Extract the [X, Y] coordinate from the center of the cell holding the provided text.  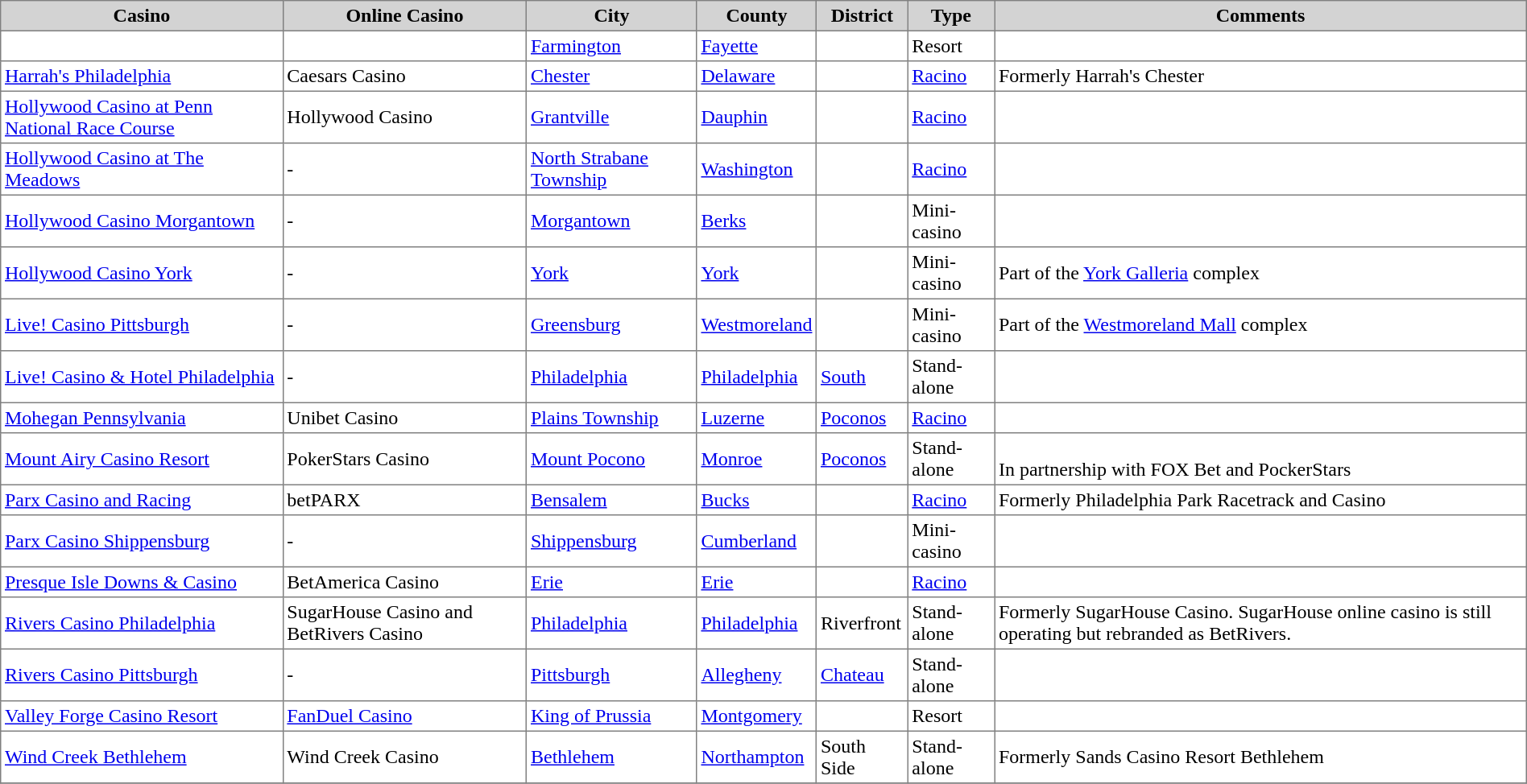
Delaware [757, 76]
Presque Isle Downs & Casino [142, 582]
Rivers Casino Philadelphia [142, 623]
Valley Forge Casino Resort [142, 716]
Caesars Casino [404, 76]
Live! Casino & Hotel Philadelphia [142, 377]
Part of the Westmoreland Mall complex [1261, 324]
Formerly Sands Casino Resort Bethlehem [1261, 757]
Shippensburg [612, 541]
FanDuel Casino [404, 716]
Hollywood Casino York [142, 273]
South [862, 377]
Greensburg [612, 324]
Casino [142, 16]
Plains Township [612, 418]
North Strabane Township [612, 169]
Bucks [757, 500]
Luzerne [757, 418]
King of Prussia [612, 716]
Northampton [757, 757]
PokerStars Casino [404, 459]
Mount Airy Casino Resort [142, 459]
City [612, 16]
Pittsburgh [612, 675]
Mount Pocono [612, 459]
Parx Casino and Racing [142, 500]
Wind Creek Casino [404, 757]
Fayette [757, 46]
District [862, 16]
Formerly Harrah's Chester [1261, 76]
Berks [757, 221]
Allegheny [757, 675]
Washington [757, 169]
Unibet Casino [404, 418]
Monroe [757, 459]
In partnership with FOX Bet and PockerStars [1261, 459]
Part of the York Galleria complex [1261, 273]
BetAmerica Casino [404, 582]
SugarHouse Casino and BetRivers Casino [404, 623]
Cumberland [757, 541]
Formerly Philadelphia Park Racetrack and Casino [1261, 500]
Chester [612, 76]
betPARX [404, 500]
Hollywood Casino Morgantown [142, 221]
Rivers Casino Pittsburgh [142, 675]
Westmoreland [757, 324]
Live! Casino Pittsburgh [142, 324]
Hollywood Casino [404, 117]
Hollywood Casino at The Meadows [142, 169]
Chateau [862, 675]
Farmington [612, 46]
Mohegan Pennsylvania [142, 418]
Morgantown [612, 221]
Grantville [612, 117]
Riverfront [862, 623]
South Side [862, 757]
Bensalem [612, 500]
County [757, 16]
Dauphin [757, 117]
Type [951, 16]
Hollywood Casino at Penn National Race Course [142, 117]
Formerly SugarHouse Casino. SugarHouse online casino is still operating but rebranded as BetRivers. [1261, 623]
Online Casino [404, 16]
Harrah's Philadelphia [142, 76]
Parx Casino Shippensburg [142, 541]
Bethlehem [612, 757]
Montgomery [757, 716]
Comments [1261, 16]
Wind Creek Bethlehem [142, 757]
